Capture the cell that displays the provided text and extract its [x, y] central coordinate. 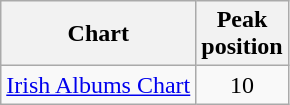
Peakposition [242, 34]
Chart [98, 34]
10 [242, 85]
Irish Albums Chart [98, 85]
